Capture the cell that displays the provided text and extract its [x, y] central coordinate. 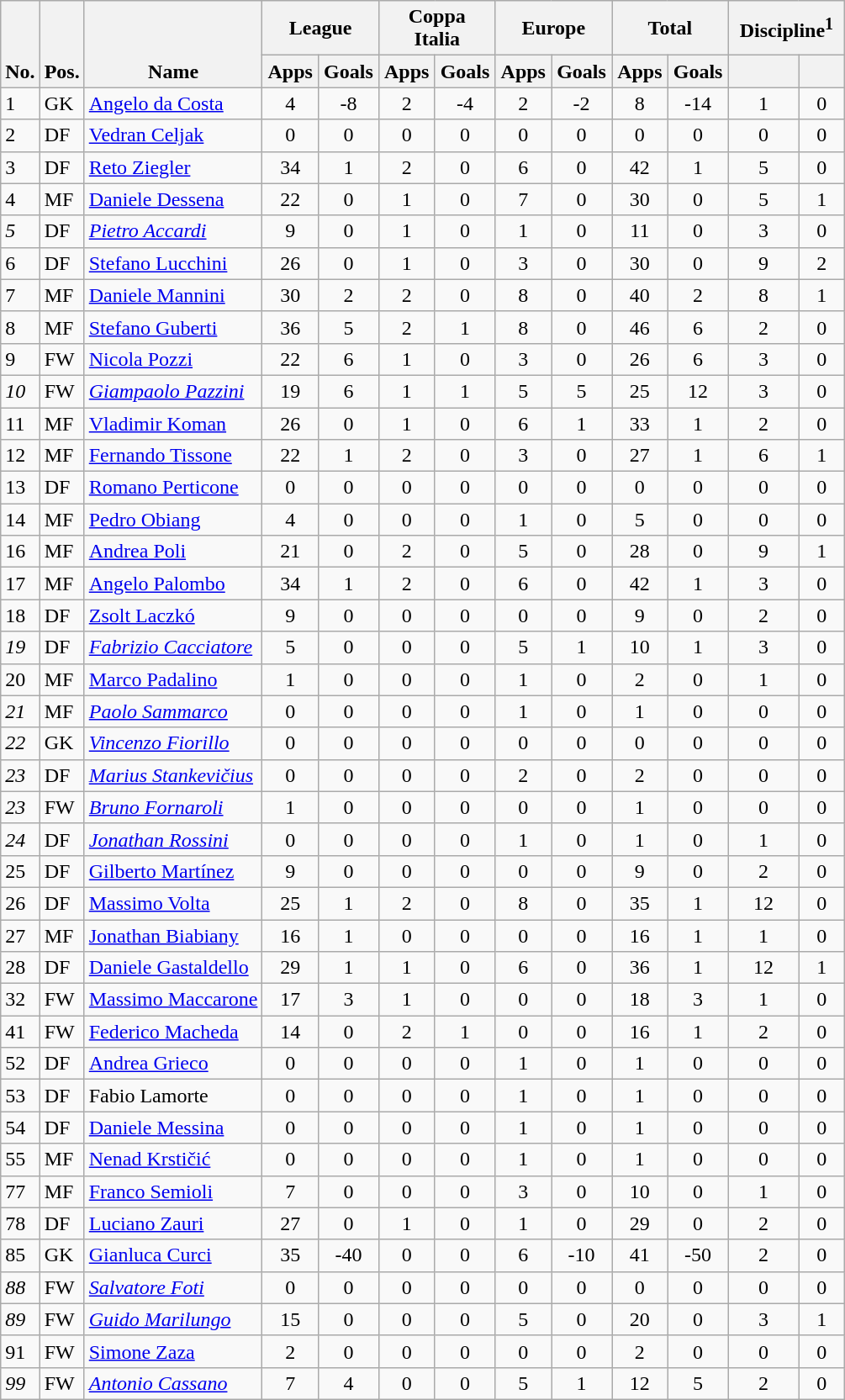
Paolo Sammarco [173, 711]
Angelo da Costa [173, 103]
-4 [465, 103]
Andrea Poli [173, 552]
85 [20, 1255]
54 [20, 1128]
Jonathan Rossini [173, 839]
Stefano Guberti [173, 327]
99 [20, 1383]
-10 [582, 1255]
Pos. [62, 44]
Fabrizio Cacciatore [173, 647]
52 [20, 1064]
League [321, 29]
89 [20, 1319]
Stefano Lucchini [173, 263]
33 [641, 423]
-14 [698, 103]
Romano Perticone [173, 488]
Nenad Krstičić [173, 1160]
Antonio Cassano [173, 1383]
55 [20, 1160]
Guido Marilungo [173, 1319]
Name [173, 44]
Andrea Grieco [173, 1064]
Federico Macheda [173, 1032]
Fernando Tissone [173, 456]
Marius Stankevičius [173, 775]
Massimo Maccarone [173, 1000]
Salvatore Foti [173, 1287]
88 [20, 1287]
Fabio Lamorte [173, 1096]
Vedran Celjak [173, 135]
Angelo Palombo [173, 584]
Marco Padalino [173, 679]
Reto Ziegler [173, 167]
Total [671, 29]
Luciano Zauri [173, 1223]
Zsolt Laczkó [173, 615]
Daniele Mannini [173, 295]
40 [641, 295]
Vladimir Koman [173, 423]
Pietro Accardi [173, 231]
Franco Semioli [173, 1191]
32 [20, 1000]
Bruno Fornaroli [173, 807]
Gilberto Martínez [173, 871]
15 [291, 1319]
Simone Zaza [173, 1351]
Massimo Volta [173, 903]
Coppa Italia [437, 29]
91 [20, 1351]
Daniele Gastaldello [173, 968]
Daniele Messina [173, 1128]
77 [20, 1191]
Daniele Dessena [173, 199]
78 [20, 1223]
Giampaolo Pazzini [173, 391]
Gianluca Curci [173, 1255]
Pedro Obiang [173, 520]
46 [641, 327]
Nicola Pozzi [173, 359]
Europe [553, 29]
-8 [348, 103]
-2 [582, 103]
24 [20, 839]
53 [20, 1096]
-50 [698, 1255]
Discipline1 [787, 29]
-40 [348, 1255]
Vincenzo Fiorillo [173, 743]
No. [20, 44]
13 [20, 488]
Jonathan Biabiany [173, 936]
